Extract the [x, y] coordinate from the center of the cell holding the provided text.  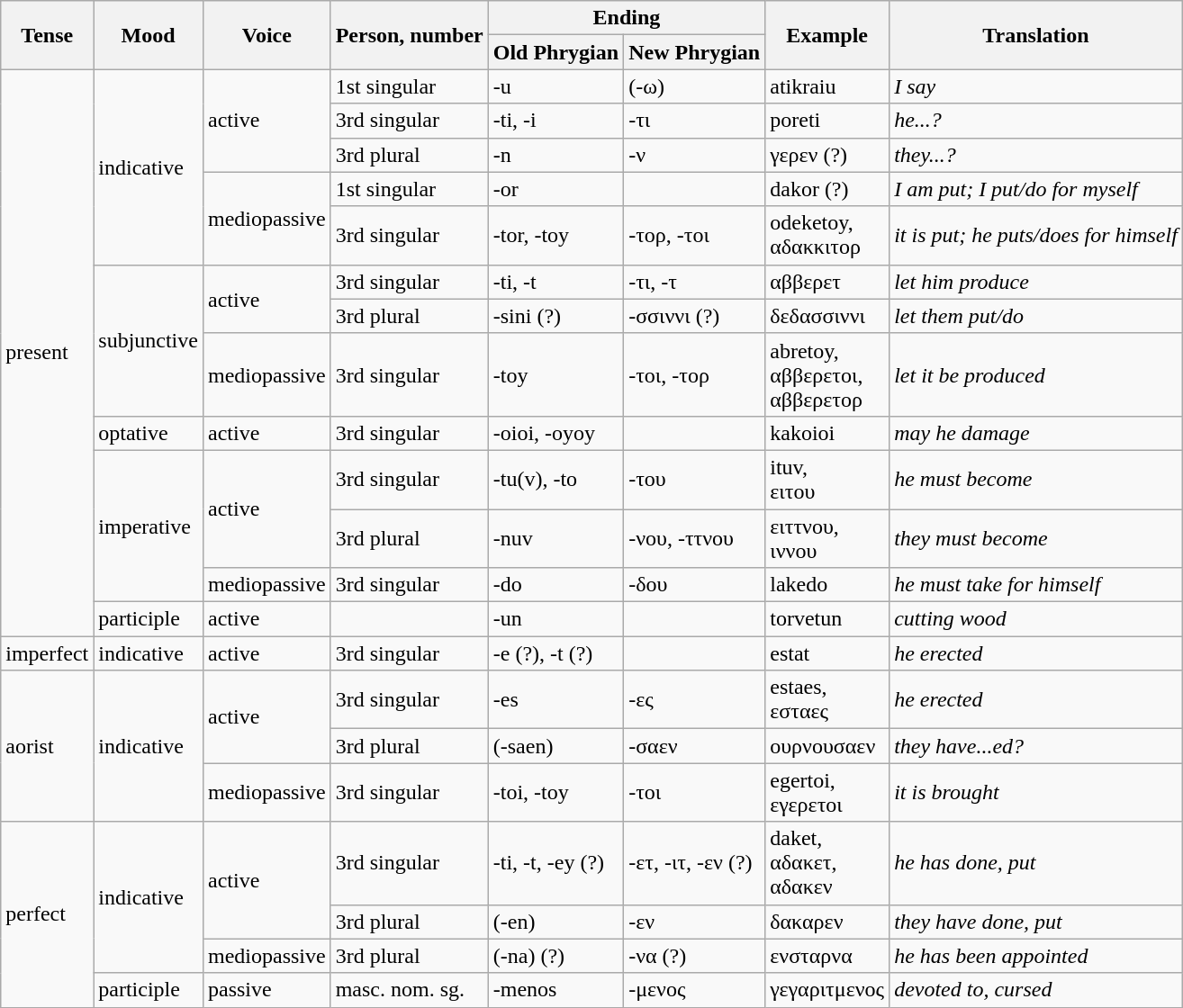
-tu(v), -to [555, 479]
Example [827, 35]
he must become [1036, 479]
-τι, -τ [695, 282]
it is brought [1036, 792]
-menos [555, 990]
ενσταρνα [827, 956]
(-saen) [555, 746]
he must take for himself [1036, 585]
-sini (?) [555, 316]
New Phrygian [695, 52]
let them put/do [1036, 316]
-νου, -ττνου [695, 538]
-e (?), -t (?) [555, 653]
kakoioi [827, 433]
optative [149, 433]
lakedo [827, 585]
(-ω) [695, 86]
-του [695, 479]
atikraiu [827, 86]
imperative [149, 526]
δεδασσιννι [827, 316]
-toi, -toy [555, 792]
(-na) (?) [555, 956]
perfect [47, 914]
-ti, -t, -ey (?) [555, 863]
torvetun [827, 619]
-τορ, -τοι [695, 236]
γερεν (?) [827, 155]
daket, αδακετ, αδακεν [827, 863]
-ti, -t [555, 282]
Translation [1036, 35]
αββερετ [827, 282]
Voice [266, 35]
-oioi, -oyoy [555, 433]
ουρνουσαεν [827, 746]
imperfect [47, 653]
may he damage [1036, 433]
egertoi, εγερετοι [827, 792]
-or [555, 189]
aorist [47, 746]
subjunctive [149, 340]
-ετ, -ιτ, -εν (?) [695, 863]
-μενος [695, 990]
-τοι [695, 792]
-do [555, 585]
I say [1036, 86]
he has been appointed [1036, 956]
estat [827, 653]
dakor (?) [827, 189]
-εν [695, 922]
they have done, put [1036, 922]
ituv, ειτου [827, 479]
let it be produced [1036, 374]
odeketoy, αδακκιτορ [827, 236]
-ες [695, 700]
-es [555, 700]
-toy [555, 374]
Tense [47, 35]
abretoy, αββερετοι, αββερετορ [827, 374]
Person, number [409, 35]
they have...ed? [1036, 746]
-σαεν [695, 746]
-ti, -i [555, 121]
δακαρεν [827, 922]
Mood [149, 35]
-u [555, 86]
estaes, εσταες [827, 700]
-δου [695, 585]
he...? [1036, 121]
they must become [1036, 538]
let him produce [1036, 282]
-τι [695, 121]
-un [555, 619]
masc. nom. sg. [409, 990]
cutting wood [1036, 619]
passive [266, 990]
poreti [827, 121]
ειττνου, ιννου [827, 538]
-tor, -toy [555, 236]
-σσιννι (?) [695, 316]
he has done, put [1036, 863]
present [47, 353]
-τοι, -τορ [695, 374]
-n [555, 155]
Old Phrygian [555, 52]
-να (?) [695, 956]
devoted to, cursed [1036, 990]
-nuv [555, 538]
γεγαριτμενος [827, 990]
-ν [695, 155]
they...? [1036, 155]
it is put; he puts/does for himself [1036, 236]
Ending [627, 18]
(-en) [555, 922]
I am put; I put/do for myself [1036, 189]
